Search for the cell housing the specified text and yield its (x, y) center coordinate. 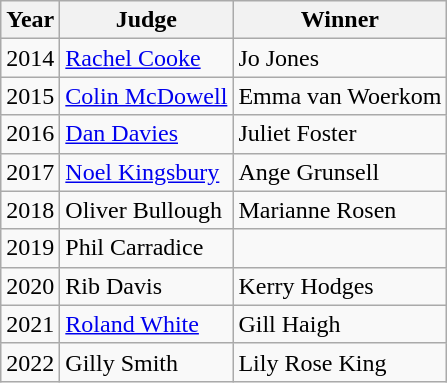
Oliver Bullough (146, 210)
2021 (30, 324)
Gill Haigh (340, 324)
Year (30, 20)
Juliet Foster (340, 134)
2017 (30, 172)
2015 (30, 96)
Roland White (146, 324)
Rachel Cooke (146, 58)
Lily Rose King (340, 362)
Phil Carradice (146, 248)
Colin McDowell (146, 96)
Emma van Woerkom (340, 96)
Ange Grunsell (340, 172)
Winner (340, 20)
2014 (30, 58)
Rib Davis (146, 286)
Noel Kingsbury (146, 172)
Dan Davies (146, 134)
Judge (146, 20)
2022 (30, 362)
2019 (30, 248)
Gilly Smith (146, 362)
Marianne Rosen (340, 210)
2016 (30, 134)
Jo Jones (340, 58)
2020 (30, 286)
2018 (30, 210)
Kerry Hodges (340, 286)
